Search for the cell housing the specified text and yield its [x, y] center coordinate. 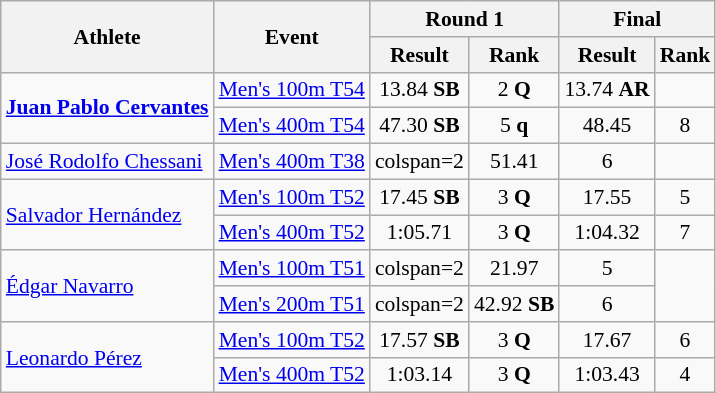
Édgar Navarro [108, 286]
José Rodolfo Chessani [108, 162]
48.45 [606, 126]
2 Q [514, 90]
1:04.32 [606, 233]
Salvador Hernández [108, 214]
Men's 100m T54 [292, 90]
Juan Pablo Cervantes [108, 108]
Leonardo Pérez [108, 358]
13.74 AR [606, 90]
17.57 SB [420, 340]
47.30 SB [420, 126]
Men's 400m T54 [292, 126]
13.84 SB [420, 90]
17.45 SB [420, 197]
1:05.71 [420, 233]
1:03.14 [420, 375]
1:03.43 [606, 375]
42.92 SB [514, 304]
Men's 100m T51 [292, 269]
Event [292, 36]
Round 1 [465, 19]
7 [686, 233]
4 [686, 375]
8 [686, 126]
51.41 [514, 162]
17.55 [606, 197]
Men's 200m T51 [292, 304]
Men's 400m T38 [292, 162]
21.97 [514, 269]
Athlete [108, 36]
17.67 [606, 340]
5 q [514, 126]
Final [637, 19]
